Find where the given text appears and provide that cell's center as (x, y) coordinate. 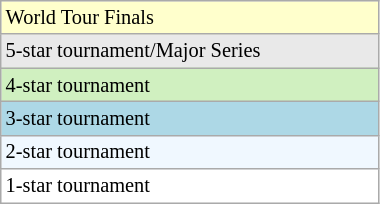
World Tour Finals (190, 17)
5-star tournament/Major Series (190, 51)
3-star tournament (190, 118)
4-star tournament (190, 85)
2-star tournament (190, 152)
1-star tournament (190, 186)
